Capture the cell that displays the provided text and extract its [X, Y] central coordinate. 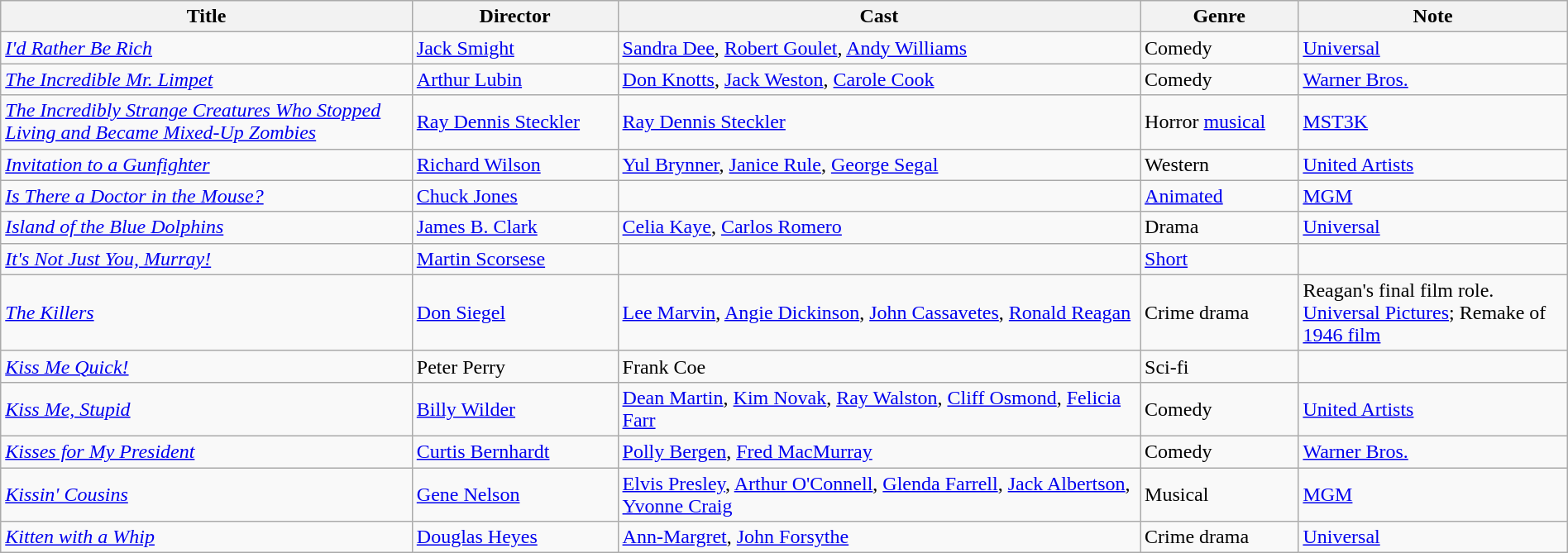
Drama [1219, 227]
Richard Wilson [514, 164]
Kiss Me, Stupid [207, 408]
Gene Nelson [514, 494]
Martin Scorsese [514, 259]
Invitation to a Gunfighter [207, 164]
Kisses for My President [207, 451]
Don Siegel [514, 312]
Sandra Dee, Robert Goulet, Andy Williams [879, 48]
Genre [1219, 17]
Western [1219, 164]
Don Knotts, Jack Weston, Carole Cook [879, 79]
Frank Coe [879, 366]
Jack Smight [514, 48]
Dean Martin, Kim Novak, Ray Walston, Cliff Osmond, Felicia Farr [879, 408]
MST3K [1432, 122]
Arthur Lubin [514, 79]
Kissin' Cousins [207, 494]
Celia Kaye, Carlos Romero [879, 227]
Chuck Jones [514, 196]
Lee Marvin, Angie Dickinson, John Cassavetes, Ronald Reagan [879, 312]
Sci-fi [1219, 366]
Reagan's final film role. Universal Pictures; Remake of 1946 film [1432, 312]
Curtis Bernhardt [514, 451]
It's Not Just You, Murray! [207, 259]
Douglas Heyes [514, 537]
Kiss Me Quick! [207, 366]
Billy Wilder [514, 408]
Kitten with a Whip [207, 537]
Animated [1219, 196]
Island of the Blue Dolphins [207, 227]
Polly Bergen, Fred MacMurray [879, 451]
The Incredibly Strange Creatures Who Stopped Living and Became Mixed-Up Zombies [207, 122]
Is There a Doctor in the Mouse? [207, 196]
Note [1432, 17]
The Incredible Mr. Limpet [207, 79]
Peter Perry [514, 366]
Director [514, 17]
Horror musical [1219, 122]
I'd Rather Be Rich [207, 48]
Title [207, 17]
Elvis Presley, Arthur O'Connell, Glenda Farrell, Jack Albertson, Yvonne Craig [879, 494]
Cast [879, 17]
Short [1219, 259]
The Killers [207, 312]
James B. Clark [514, 227]
Musical [1219, 494]
Yul Brynner, Janice Rule, George Segal [879, 164]
Ann-Margret, John Forsythe [879, 537]
